Provide the [X, Y] coordinate of the cell's center where the given text is located.  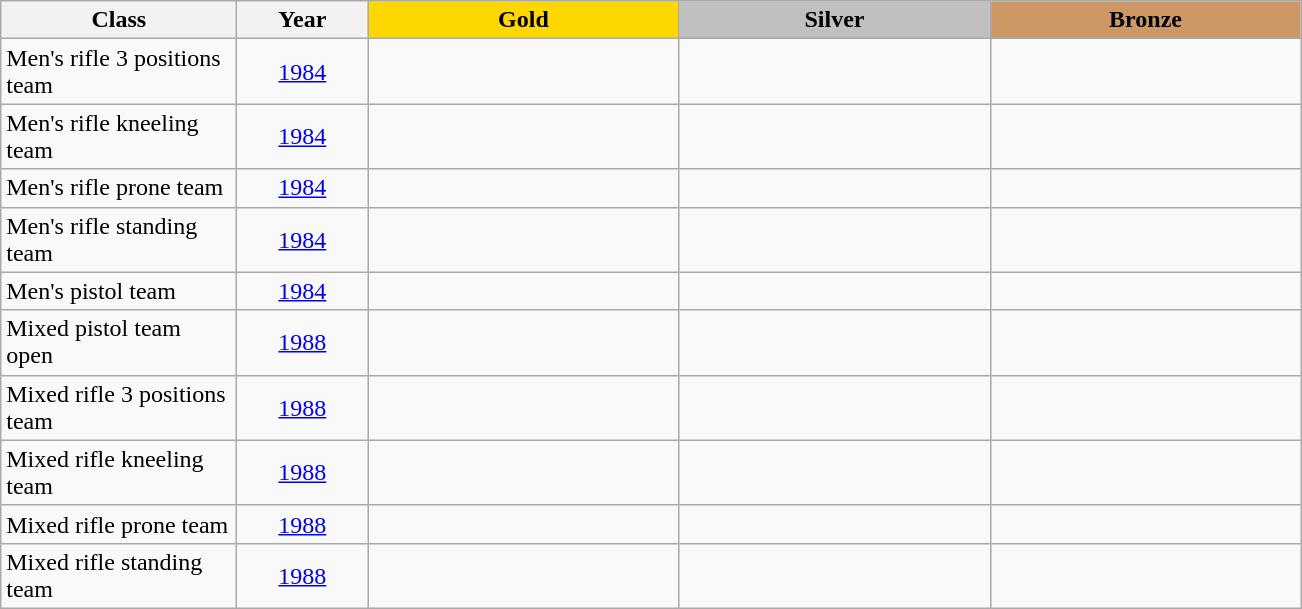
Men's rifle 3 positions team [119, 72]
Mixed rifle standing team [119, 576]
Men's rifle prone team [119, 188]
Mixed rifle kneeling team [119, 472]
Men's rifle kneeling team [119, 136]
Year [302, 20]
Bronze [1146, 20]
Men's rifle standing team [119, 240]
Silver [834, 20]
Mixed rifle prone team [119, 524]
Gold [524, 20]
Mixed pistol team open [119, 342]
Men's pistol team [119, 291]
Class [119, 20]
Mixed rifle 3 positions team [119, 408]
